Capture the cell that displays the provided text and extract its (x, y) central coordinate. 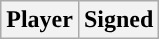
Signed (118, 20)
Player (40, 20)
